Scan for the cell matching the given text and deliver its [X, Y] coordinate at center. 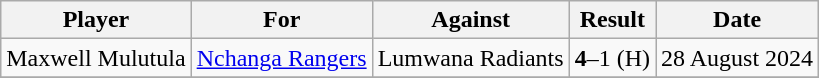
Result [612, 20]
For [282, 20]
Nchanga Rangers [282, 58]
Player [96, 20]
4–1 (H) [612, 58]
Maxwell Mulutula [96, 58]
Lumwana Radiants [470, 58]
Date [738, 20]
Against [470, 20]
28 August 2024 [738, 58]
